Scan for the cell matching the given text and deliver its [x, y] coordinate at center. 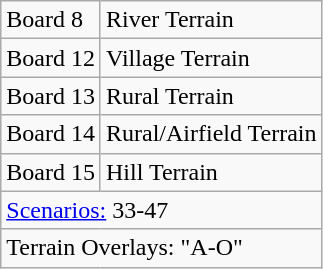
Scenarios: 33-47 [162, 210]
Village Terrain [211, 58]
River Terrain [211, 20]
Hill Terrain [211, 172]
Board 12 [51, 58]
Board 13 [51, 96]
Terrain Overlays: "A-O" [162, 248]
Rural/Airfield Terrain [211, 134]
Board 15 [51, 172]
Board 8 [51, 20]
Rural Terrain [211, 96]
Board 14 [51, 134]
